Return the [x, y] coordinate for the center point of the cell that contains the specified text.  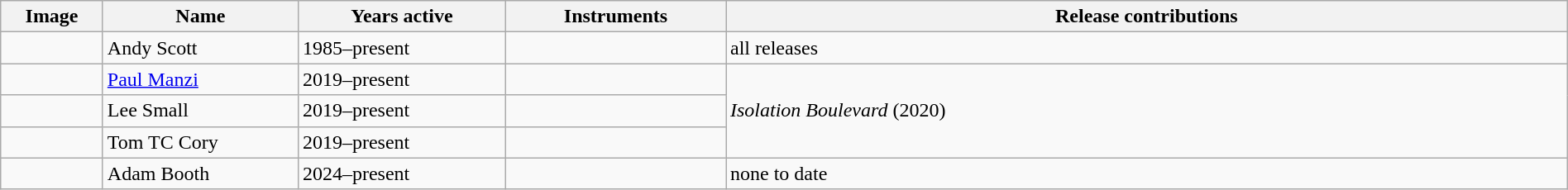
Image [52, 17]
Andy Scott [200, 48]
all releases [1147, 48]
Isolation Boulevard (2020) [1147, 111]
Adam Booth [200, 173]
Release contributions [1147, 17]
Name [200, 17]
Lee Small [200, 111]
1985–present [402, 48]
Instruments [615, 17]
none to date [1147, 173]
Years active [402, 17]
Paul Manzi [200, 79]
Tom TC Cory [200, 142]
2024–present [402, 173]
